Capture the cell that displays the provided text and extract its [X, Y] central coordinate. 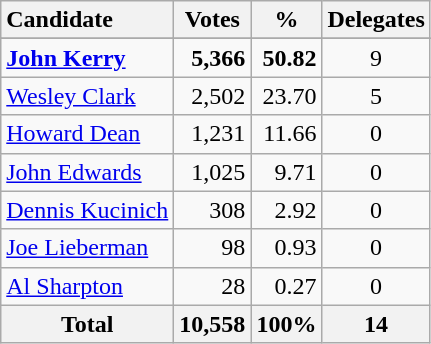
100% [286, 324]
Candidate [88, 20]
0.93 [286, 248]
Joe Lieberman [88, 248]
9.71 [286, 172]
308 [212, 210]
5,366 [212, 58]
Delegates [376, 20]
1,231 [212, 134]
10,558 [212, 324]
9 [376, 58]
Wesley Clark [88, 96]
Howard Dean [88, 134]
28 [212, 286]
John Edwards [88, 172]
14 [376, 324]
Total [88, 324]
5 [376, 96]
0.27 [286, 286]
John Kerry [88, 58]
% [286, 20]
50.82 [286, 58]
Votes [212, 20]
2.92 [286, 210]
2,502 [212, 96]
1,025 [212, 172]
Al Sharpton [88, 286]
98 [212, 248]
11.66 [286, 134]
Dennis Kucinich [88, 210]
23.70 [286, 96]
